Return (X, Y) of the center of cell containing provided text 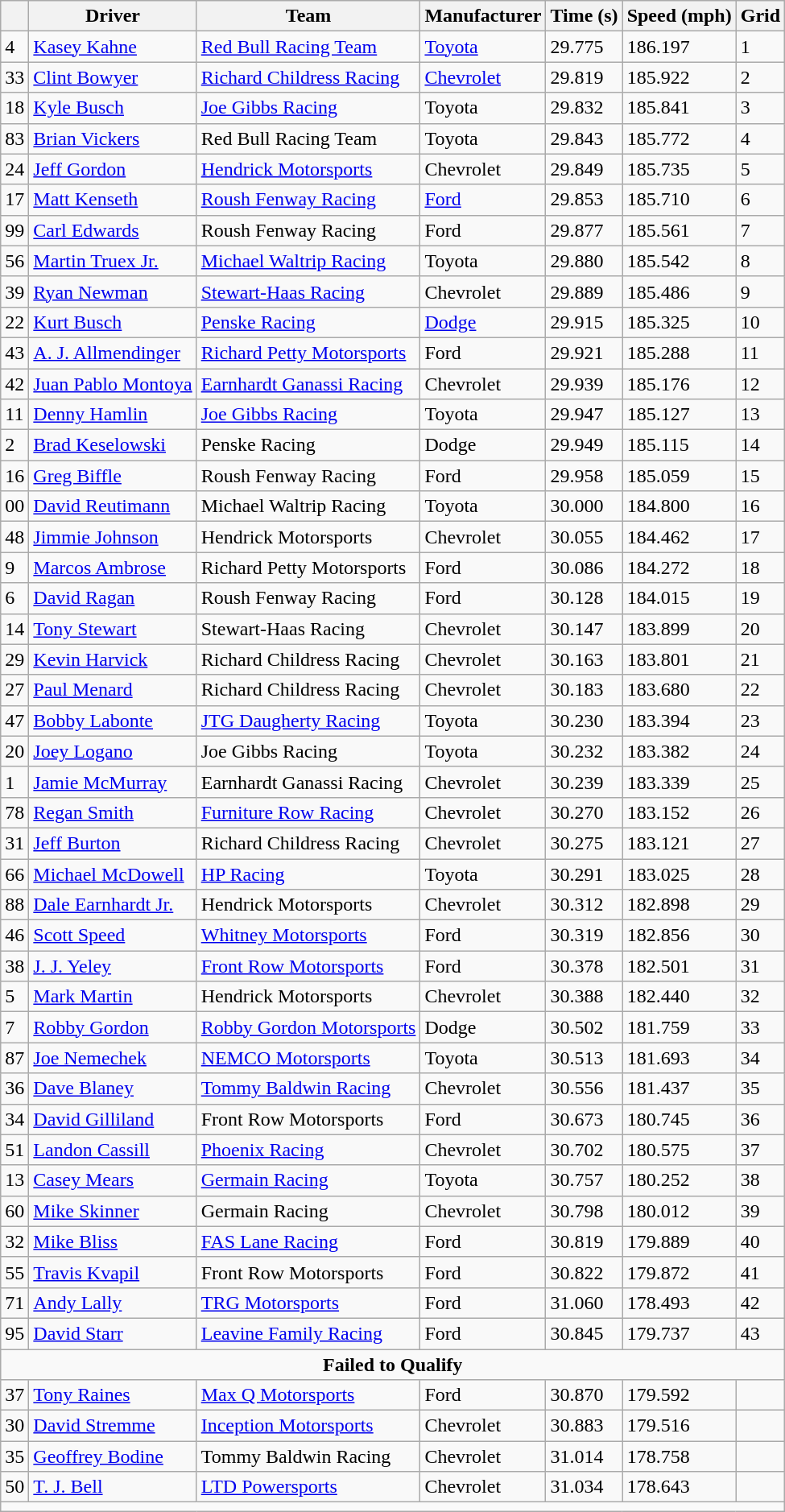
Jimmie Johnson (113, 537)
David Starr (113, 1333)
10 (760, 322)
30.845 (585, 1333)
181.437 (680, 1089)
30.819 (585, 1241)
David Stremme (113, 1426)
180.252 (680, 1180)
29.843 (585, 138)
30.270 (585, 812)
180.745 (680, 1119)
179.872 (680, 1272)
184.462 (680, 537)
95 (14, 1333)
40 (760, 1241)
Jamie McMurray (113, 782)
Mike Bliss (113, 1241)
56 (14, 261)
Denny Hamlin (113, 415)
30.673 (585, 1119)
185.176 (680, 384)
29.915 (585, 322)
Time (s) (585, 16)
T. J. Bell (113, 1487)
31.060 (585, 1303)
30.388 (585, 997)
Mark Martin (113, 997)
88 (14, 905)
Tony Stewart (113, 629)
29.877 (585, 230)
Casey Mears (113, 1180)
179.737 (680, 1333)
30.230 (585, 721)
180.012 (680, 1211)
Brian Vickers (113, 138)
60 (14, 1211)
Robby Gordon Motorsports (308, 1027)
30.147 (585, 629)
183.801 (680, 659)
178.493 (680, 1303)
83 (14, 138)
178.758 (680, 1456)
Landon Cassill (113, 1150)
David Reutimann (113, 506)
Joey Logano (113, 751)
48 (14, 537)
Failed to Qualify (393, 1365)
180.575 (680, 1150)
Matt Kenseth (113, 200)
184.800 (680, 506)
Andy Lally (113, 1303)
78 (14, 812)
Grid (760, 16)
00 (14, 506)
Phoenix Racing (308, 1150)
41 (760, 1272)
30.319 (585, 936)
Greg Biffle (113, 476)
182.501 (680, 966)
185.710 (680, 200)
30.128 (585, 598)
30.822 (585, 1272)
Robby Gordon (113, 1027)
12 (760, 384)
HP Racing (308, 874)
181.759 (680, 1027)
179.889 (680, 1241)
46 (14, 936)
Jeff Burton (113, 843)
185.772 (680, 138)
185.288 (680, 353)
29.889 (585, 291)
183.025 (680, 874)
179.516 (680, 1426)
182.440 (680, 997)
29.849 (585, 169)
Kevin Harvick (113, 659)
19 (760, 598)
31.034 (585, 1487)
30.232 (585, 751)
FAS Lane Racing (308, 1241)
Carl Edwards (113, 230)
21 (760, 659)
185.542 (680, 261)
30.183 (585, 690)
30.757 (585, 1180)
185.059 (680, 476)
Driver (113, 16)
29.921 (585, 353)
Inception Motorsports (308, 1426)
184.272 (680, 568)
Whitney Motorsports (308, 936)
29.832 (585, 108)
Kurt Busch (113, 322)
29.958 (585, 476)
Clint Bowyer (113, 77)
29.947 (585, 415)
30.798 (585, 1211)
23 (760, 721)
30.378 (585, 966)
185.561 (680, 230)
Michael McDowell (113, 874)
29.853 (585, 200)
A. J. Allmendinger (113, 353)
30.513 (585, 1058)
183.382 (680, 751)
Brad Keselowski (113, 445)
Jeff Gordon (113, 169)
Max Q Motorsports (308, 1395)
185.841 (680, 108)
8 (760, 261)
LTD Powersports (308, 1487)
JTG Daugherty Racing (308, 721)
NEMCO Motorsports (308, 1058)
Juan Pablo Montoya (113, 384)
183.152 (680, 812)
Paul Menard (113, 690)
183.394 (680, 721)
185.922 (680, 77)
J. J. Yeley (113, 966)
Joe Nemechek (113, 1058)
3 (760, 108)
Kyle Busch (113, 108)
Travis Kvapil (113, 1272)
Furniture Row Racing (308, 812)
Martin Truex Jr. (113, 261)
29.939 (585, 384)
Geoffrey Bodine (113, 1456)
185.486 (680, 291)
Speed (mph) (680, 16)
David Ragan (113, 598)
51 (14, 1150)
184.015 (680, 598)
30.702 (585, 1150)
185.115 (680, 445)
Regan Smith (113, 812)
Manufacturer (483, 16)
183.121 (680, 843)
178.643 (680, 1487)
Tony Raines (113, 1395)
29.819 (585, 77)
181.693 (680, 1058)
29.949 (585, 445)
Dave Blaney (113, 1089)
26 (760, 812)
183.339 (680, 782)
186.197 (680, 47)
99 (14, 230)
183.899 (680, 629)
183.680 (680, 690)
182.856 (680, 936)
185.127 (680, 415)
30.502 (585, 1027)
55 (14, 1272)
David Gilliland (113, 1119)
30.870 (585, 1395)
15 (760, 476)
30.086 (585, 568)
182.898 (680, 905)
50 (14, 1487)
30.275 (585, 843)
71 (14, 1303)
Ryan Newman (113, 291)
30.163 (585, 659)
30.312 (585, 905)
Leavine Family Racing (308, 1333)
25 (760, 782)
29.775 (585, 47)
87 (14, 1058)
30.291 (585, 874)
28 (760, 874)
30.239 (585, 782)
66 (14, 874)
30.000 (585, 506)
29.880 (585, 261)
30.055 (585, 537)
Kasey Kahne (113, 47)
Dale Earnhardt Jr. (113, 905)
30.556 (585, 1089)
185.325 (680, 322)
47 (14, 721)
179.592 (680, 1395)
31.014 (585, 1456)
30.883 (585, 1426)
Scott Speed (113, 936)
Bobby Labonte (113, 721)
TRG Motorsports (308, 1303)
185.735 (680, 169)
Team (308, 16)
Mike Skinner (113, 1211)
Marcos Ambrose (113, 568)
